Identify which cell holds the provided text, then report its [x, y] central coordinate. 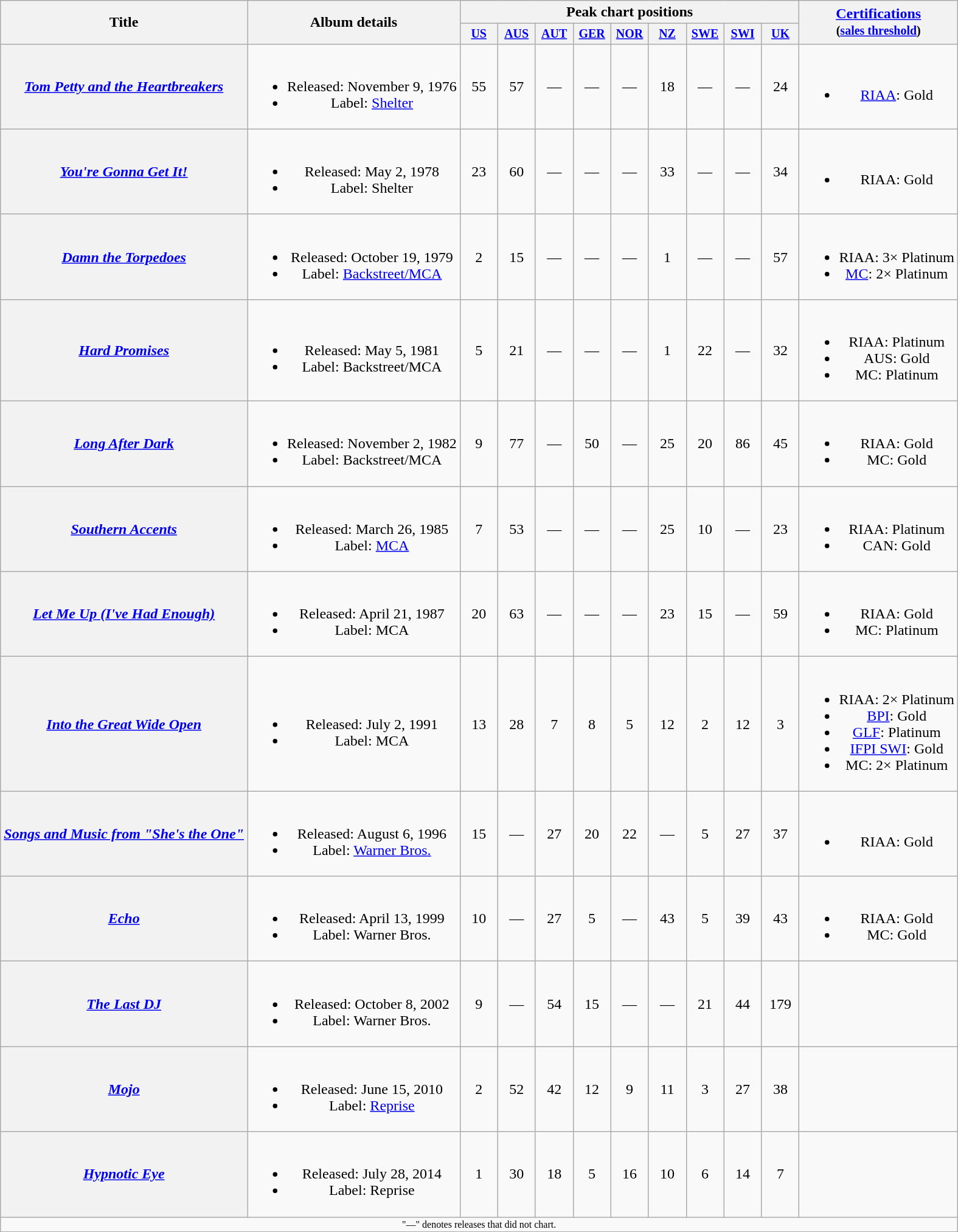
Peak chart positions [630, 12]
Released: May 5, 1981Label: Backstreet/MCA [354, 350]
38 [780, 1089]
Released: November 2, 1982Label: Backstreet/MCA [354, 444]
42 [554, 1089]
28 [516, 724]
16 [630, 1174]
Hypnotic Eye [124, 1174]
179 [780, 1004]
Title [124, 22]
Released: July 2, 1991Label: MCA [354, 724]
44 [743, 1004]
33 [667, 171]
55 [479, 86]
NZ [667, 34]
45 [780, 444]
US [479, 34]
RIAA: 2× PlatinumBPI: GoldGLF: PlatinumIFPI SWI: GoldMC: 2× Platinum [878, 724]
Released: October 19, 1979Label: Backstreet/MCA [354, 257]
AUT [554, 34]
Long After Dark [124, 444]
Released: April 13, 1999Label: Warner Bros. [354, 919]
"—" denotes releases that did not chart. [479, 1224]
SWI [743, 34]
Released: April 21, 1987Label: MCA [354, 614]
32 [780, 350]
UK [780, 34]
Echo [124, 919]
RIAA: GoldMC: Platinum [878, 614]
6 [705, 1174]
Released: August 6, 1996Label: Warner Bros. [354, 834]
Released: October 8, 2002Label: Warner Bros. [354, 1004]
60 [516, 171]
Southern Accents [124, 529]
RIAA: 3× PlatinumMC: 2× Platinum [878, 257]
Tom Petty and the Heartbreakers [124, 86]
34 [780, 171]
Released: June 15, 2010Label: Reprise [354, 1089]
Album details [354, 22]
86 [743, 444]
63 [516, 614]
RIAA: PlatinumCAN: Gold [878, 529]
59 [780, 614]
52 [516, 1089]
Certifications(sales threshold) [878, 22]
RIAA: PlatinumAUS: GoldMC: Platinum [878, 350]
14 [743, 1174]
SWE [705, 34]
Released: March 26, 1985Label: MCA [354, 529]
50 [592, 444]
Into the Great Wide Open [124, 724]
30 [516, 1174]
Released: November 9, 1976Label: Shelter [354, 86]
NOR [630, 34]
Released: July 28, 2014Label: Reprise [354, 1174]
24 [780, 86]
Let Me Up (I've Had Enough) [124, 614]
AUS [516, 34]
Songs and Music from "She's the One" [124, 834]
11 [667, 1089]
You're Gonna Get It! [124, 171]
8 [592, 724]
GER [592, 34]
Released: May 2, 1978Label: Shelter [354, 171]
53 [516, 529]
13 [479, 724]
Hard Promises [124, 350]
54 [554, 1004]
77 [516, 444]
Damn the Torpedoes [124, 257]
The Last DJ [124, 1004]
37 [780, 834]
Mojo [124, 1089]
39 [743, 919]
